Extract the (x, y) coordinate from the center of the cell holding the provided text.  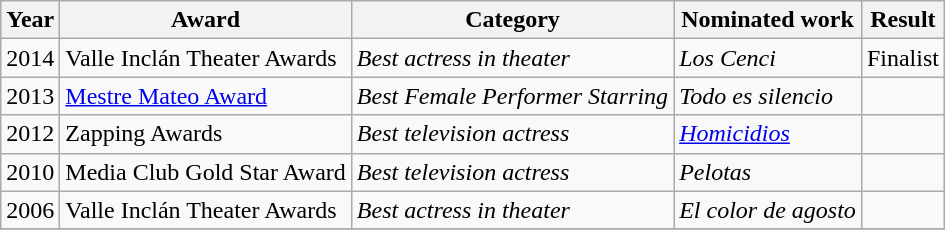
Year (30, 20)
El color de agosto (768, 210)
Mestre Mateo Award (206, 96)
Category (512, 20)
Nominated work (768, 20)
Award (206, 20)
Pelotas (768, 172)
Homicidios (768, 134)
Finalist (902, 58)
Todo es silencio (768, 96)
2013 (30, 96)
2012 (30, 134)
2006 (30, 210)
2014 (30, 58)
Zapping Awards (206, 134)
Los Cenci (768, 58)
Result (902, 20)
Best Female Performer Starring (512, 96)
2010 (30, 172)
Media Club Gold Star Award (206, 172)
